Detect which cell encompasses the target text, then output its (X, Y) center coordinate. 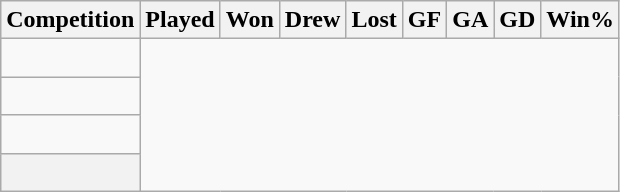
Win% (580, 20)
Lost (374, 20)
Drew (312, 20)
Competition (70, 20)
GF (424, 20)
GD (518, 20)
Won (250, 20)
Played (180, 20)
GA (470, 20)
